Detect which cell encompasses the target text, then output its [X, Y] center coordinate. 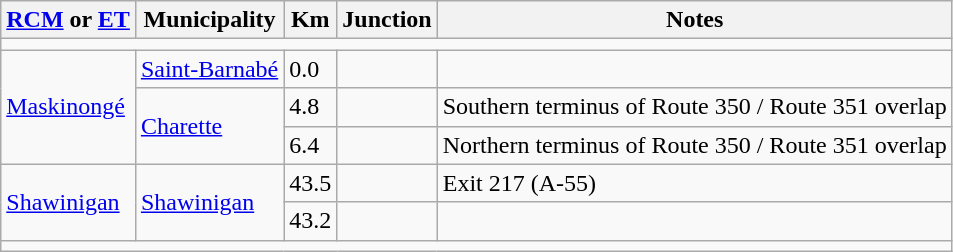
Km [310, 20]
Municipality [209, 20]
Maskinongé [68, 107]
Northern terminus of Route 350 / Route 351 overlap [694, 145]
0.0 [310, 69]
6.4 [310, 145]
Exit 217 (A-55) [694, 183]
43.5 [310, 183]
4.8 [310, 107]
Saint-Barnabé [209, 69]
43.2 [310, 221]
Charette [209, 126]
Junction [387, 20]
Notes [694, 20]
RCM or ET [68, 20]
Southern terminus of Route 350 / Route 351 overlap [694, 107]
